Return [X, Y] of the center of cell containing provided text 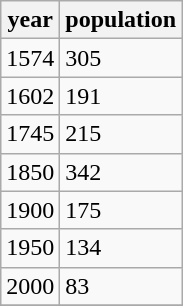
2000 [30, 286]
134 [121, 248]
175 [121, 210]
1574 [30, 58]
1900 [30, 210]
83 [121, 286]
215 [121, 134]
342 [121, 172]
1950 [30, 248]
1850 [30, 172]
191 [121, 96]
1602 [30, 96]
year [30, 20]
population [121, 20]
305 [121, 58]
1745 [30, 134]
